Detect which cell encompasses the target text, then output its [x, y] center coordinate. 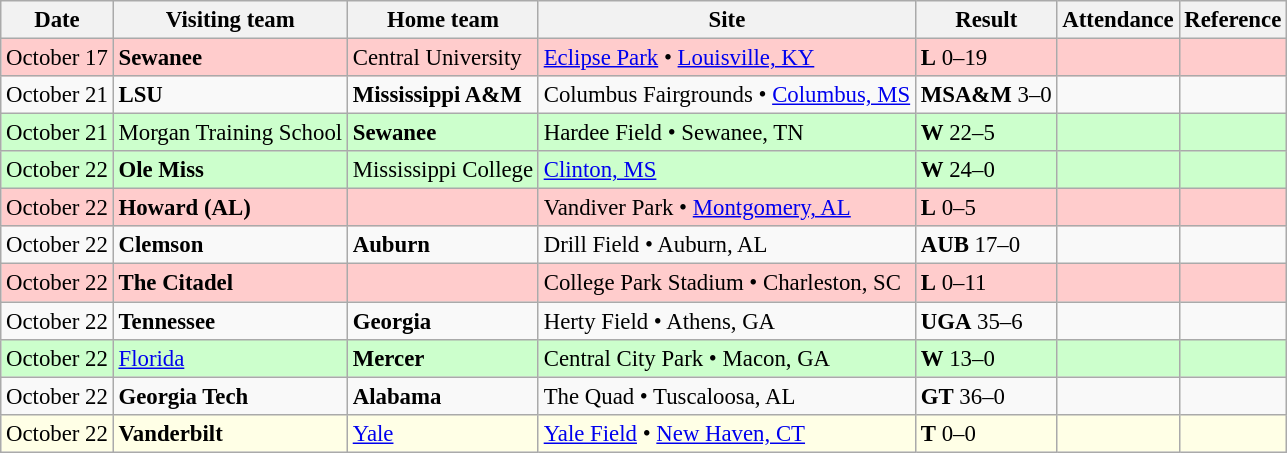
Site [726, 20]
Howard (AL) [230, 208]
Morgan Training School [230, 133]
GT 36–0 [986, 396]
Florida [230, 358]
Result [986, 20]
MSA&M 3–0 [986, 95]
Reference [1233, 20]
Central University [442, 58]
Visiting team [230, 20]
AUB 17–0 [986, 245]
College Park Stadium • Charleston, SC [726, 283]
Hardee Field • Sewanee, TN [726, 133]
L 0–19 [986, 58]
Home team [442, 20]
Georgia [442, 321]
Clinton, MS [726, 170]
Clemson [230, 245]
L 0–11 [986, 283]
Yale Field • New Haven, CT [726, 433]
Vanderbilt [230, 433]
October 17 [57, 58]
Alabama [442, 396]
Ole Miss [230, 170]
Central City Park • Macon, GA [726, 358]
Date [57, 20]
Yale [442, 433]
Eclipse Park • Louisville, KY [726, 58]
LSU [230, 95]
Columbus Fairgrounds • Columbus, MS [726, 95]
The Citadel [230, 283]
Mississippi College [442, 170]
T 0–0 [986, 433]
Vandiver Park • Montgomery, AL [726, 208]
Attendance [1118, 20]
UGA 35–6 [986, 321]
Drill Field • Auburn, AL [726, 245]
Mercer [442, 358]
Tennessee [230, 321]
Georgia Tech [230, 396]
Mississippi A&M [442, 95]
The Quad • Tuscaloosa, AL [726, 396]
W 22–5 [986, 133]
W 13–0 [986, 358]
W 24–0 [986, 170]
L 0–5 [986, 208]
Herty Field • Athens, GA [726, 321]
Auburn [442, 245]
